Provide the [X, Y] coordinate of the cell's center where the given text is located.  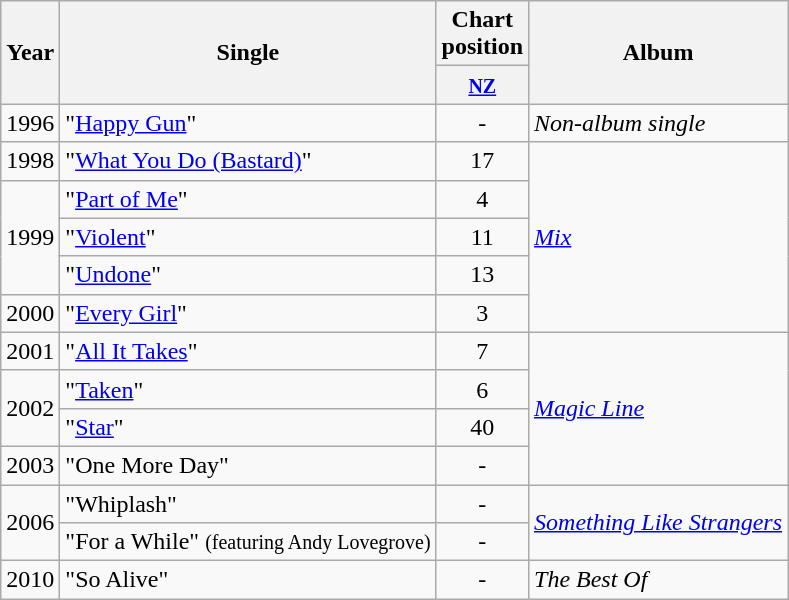
"Undone" [248, 275]
"Violent" [248, 237]
Something Like Strangers [658, 522]
2001 [30, 351]
"Whiplash" [248, 503]
"All It Takes" [248, 351]
"Every Girl" [248, 313]
2006 [30, 522]
Chart position [482, 34]
2000 [30, 313]
2002 [30, 408]
Magic Line [658, 408]
Year [30, 52]
"So Alive" [248, 580]
Mix [658, 237]
NZ [482, 85]
"One More Day" [248, 465]
"For a While" (featuring Andy Lovegrove) [248, 542]
Album [658, 52]
Single [248, 52]
13 [482, 275]
4 [482, 199]
"Taken" [248, 389]
11 [482, 237]
"What You Do (Bastard)" [248, 161]
1999 [30, 237]
17 [482, 161]
2010 [30, 580]
"Part of Me" [248, 199]
2003 [30, 465]
7 [482, 351]
1996 [30, 123]
Non-album single [658, 123]
1998 [30, 161]
"Star" [248, 427]
"Happy Gun" [248, 123]
The Best Of [658, 580]
40 [482, 427]
6 [482, 389]
3 [482, 313]
